Scan for the cell matching the given text and deliver its [x, y] coordinate at center. 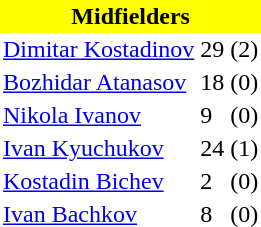
24 [212, 148]
Midfielders [130, 16]
Nikola Ivanov [98, 116]
Dimitar Kostadinov [98, 50]
Bozhidar Atanasov [98, 82]
9 [212, 116]
Ivan Kyuchukov [98, 148]
(2) [244, 50]
(1) [244, 148]
2 [212, 182]
18 [212, 82]
29 [212, 50]
Kostadin Bichev [98, 182]
